Return [x, y] of the center of cell containing provided text 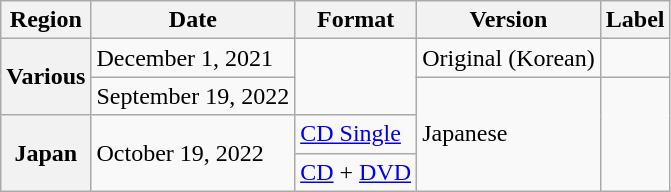
Japan [46, 153]
Original (Korean) [509, 58]
Label [635, 20]
December 1, 2021 [193, 58]
September 19, 2022 [193, 96]
Region [46, 20]
October 19, 2022 [193, 153]
Format [356, 20]
Japanese [509, 134]
Date [193, 20]
Various [46, 77]
CD Single [356, 134]
CD + DVD [356, 172]
Version [509, 20]
